Identify which cell holds the provided text, then report its (x, y) central coordinate. 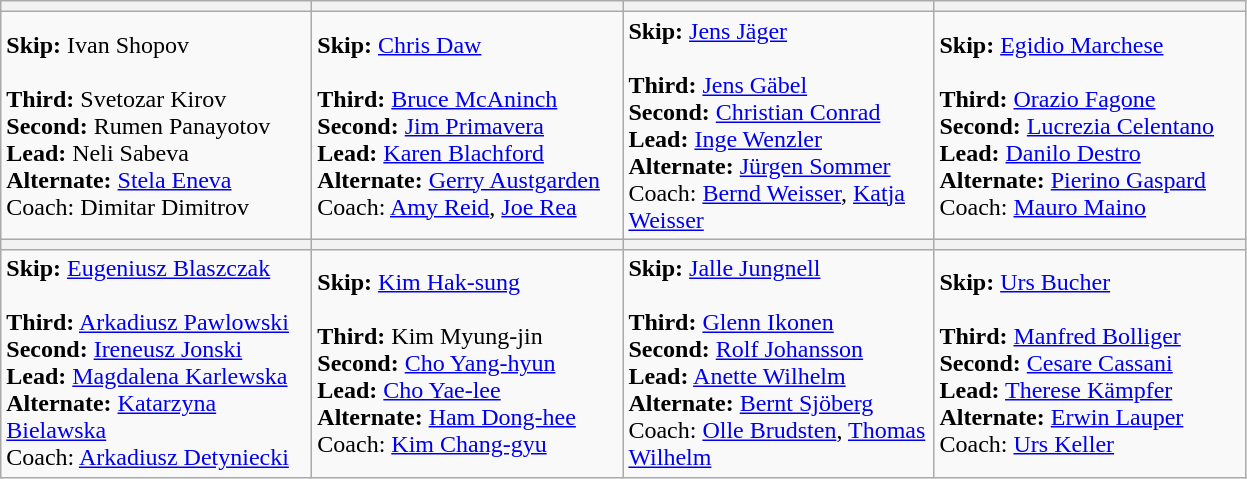
Skip: Ivan ShopovThird: Svetozar Kirov Second: Rumen Panayotov Lead: Neli Sabeva Alternate: Stela Eneva Coach: Dimitar Dimitrov (156, 126)
Skip: Kim Hak-sungThird: Kim Myung-jin Second: Cho Yang-hyun Lead: Cho Yae-lee Alternate: Ham Dong-hee Coach: Kim Chang-gyu (468, 364)
Skip: Jens JägerThird: Jens Gäbel Second: Christian Conrad Lead: Inge Wenzler Alternate: Jürgen Sommer Coach: Bernd Weisser, Katja Weisser (778, 126)
Skip: Egidio MarcheseThird: Orazio Fagone Second: Lucrezia Celentano Lead: Danilo Destro Alternate: Pierino Gaspard Coach: Mauro Maino (1090, 126)
Skip: Jalle JungnellThird: Glenn Ikonen Second: Rolf Johansson Lead: Anette Wilhelm Alternate: Bernt Sjöberg Coach: Olle Brudsten, Thomas Wilhelm (778, 364)
Skip: Chris DawThird: Bruce McAninch Second: Jim Primavera Lead: Karen Blachford Alternate: Gerry Austgarden Coach: Amy Reid, Joe Rea (468, 126)
Skip: Urs BucherThird: Manfred Bolliger Second: Cesare Cassani Lead: Therese Kämpfer Alternate: Erwin Lauper Coach: Urs Keller (1090, 364)
